Detect which cell encompasses the target text, then output its (x, y) center coordinate. 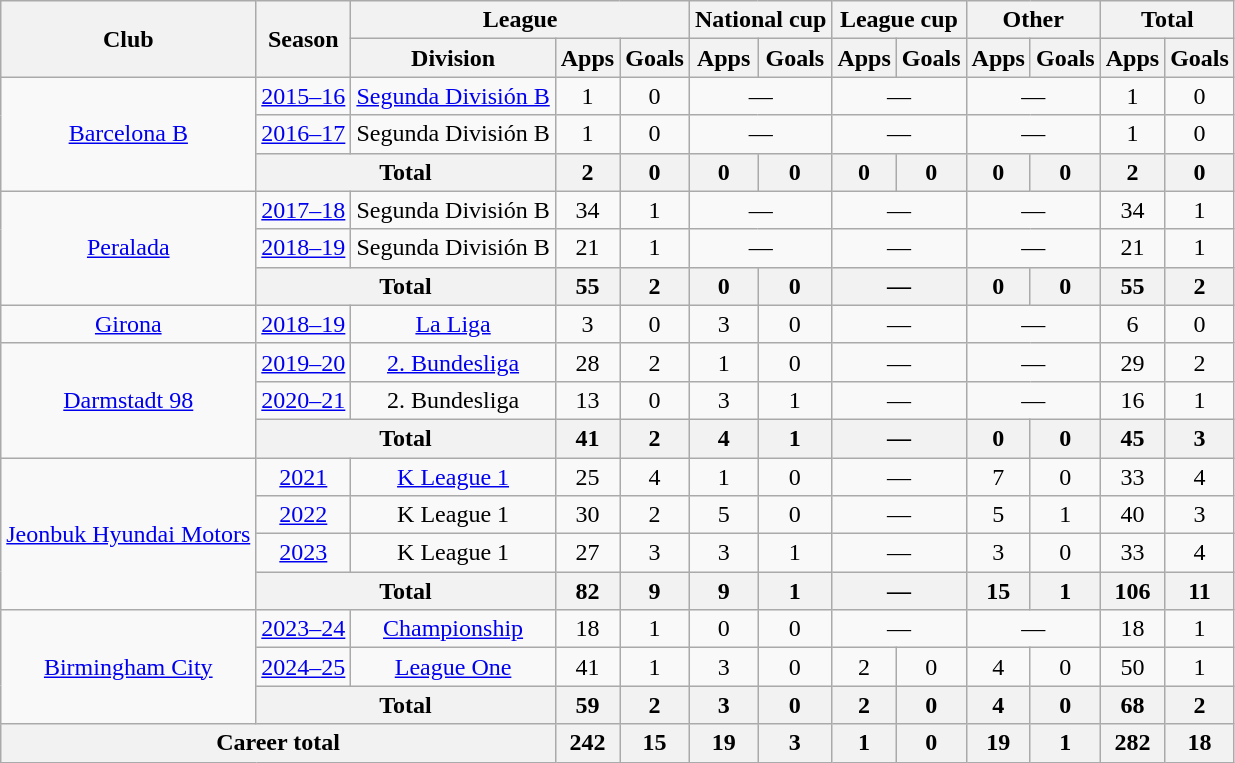
Division (453, 58)
16 (1132, 400)
45 (1132, 438)
2024–25 (304, 667)
13 (587, 400)
25 (587, 477)
11 (1200, 591)
50 (1132, 667)
2016–17 (304, 134)
League One (453, 667)
2023–24 (304, 629)
Season (304, 39)
82 (587, 591)
2019–20 (304, 362)
Darmstadt 98 (128, 400)
Jeonbuk Hyundai Motors (128, 534)
106 (1132, 591)
68 (1132, 705)
Barcelona B (128, 134)
6 (1132, 324)
40 (1132, 515)
Club (128, 39)
National cup (760, 20)
League cup (899, 20)
59 (587, 705)
2017–18 (304, 210)
2015–16 (304, 96)
7 (998, 477)
30 (587, 515)
282 (1132, 743)
2020–21 (304, 400)
2023 (304, 553)
29 (1132, 362)
Birmingham City (128, 667)
Other (1033, 20)
Peralada (128, 248)
27 (587, 553)
28 (587, 362)
La Liga (453, 324)
2021 (304, 477)
Career total (278, 743)
Championship (453, 629)
League (520, 20)
2022 (304, 515)
Girona (128, 324)
242 (587, 743)
